Pinpoint the cell where the given text exists, returning its (X, Y) midpoint coordinate. 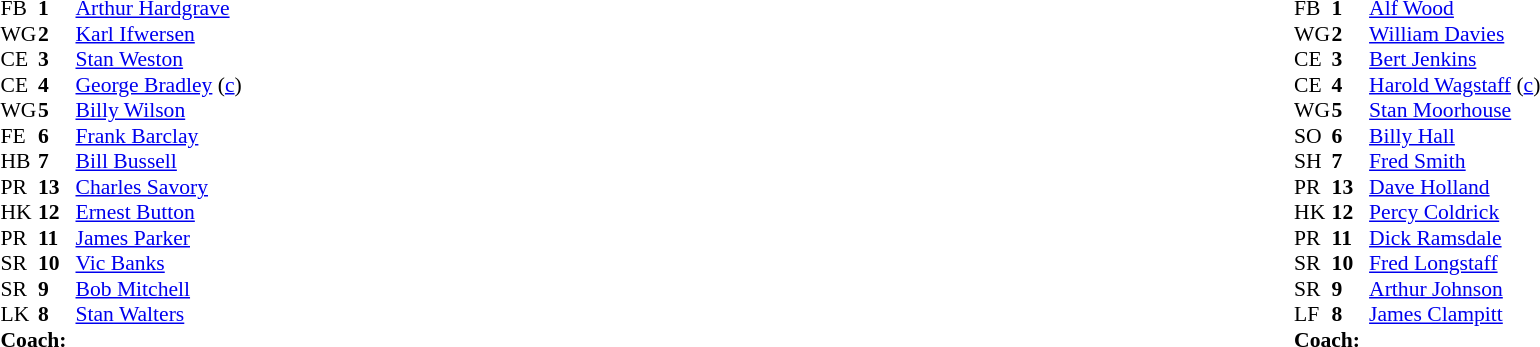
James Parker (159, 238)
LF (1313, 315)
SH (1313, 161)
Bob Mitchell (159, 289)
Bert Jenkins (1454, 59)
SO (1313, 136)
Bill Bussell (159, 161)
Karl Ifwersen (159, 34)
Frank Barclay (159, 136)
Ernest Button (159, 213)
Dave Holland (1454, 187)
Arthur Johnson (1454, 289)
LK (19, 315)
HB (19, 161)
William Davies (1454, 34)
Stan Weston (159, 59)
Percy Coldrick (1454, 213)
Charles Savory (159, 187)
Harold Wagstaff (c) (1454, 85)
Fred Smith (1454, 161)
Stan Moorhouse (1454, 111)
Vic Banks (159, 263)
Stan Walters (159, 315)
Fred Longstaff (1454, 263)
Billy Wilson (159, 111)
Dick Ramsdale (1454, 238)
George Bradley (c) (159, 85)
James Clampitt (1454, 315)
Billy Hall (1454, 136)
FE (19, 136)
